For the text-containing cell, return its midpoint in [x, y] coordinate format. 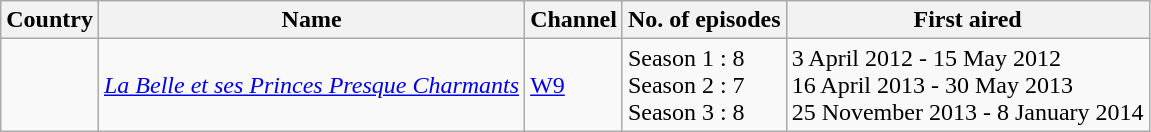
No. of episodes [704, 20]
Channel [574, 20]
3 April 2012 - 15 May 201216 April 2013 - 30 May 201325 November 2013 - 8 January 2014 [968, 85]
La Belle et ses Princes Presque Charmants [311, 85]
Country [50, 20]
Name [311, 20]
W9 [574, 85]
Season 1 : 8Season 2 : 7Season 3 : 8 [704, 85]
First aired [968, 20]
